Extract the (X, Y) coordinate from the center of the cell holding the provided text.  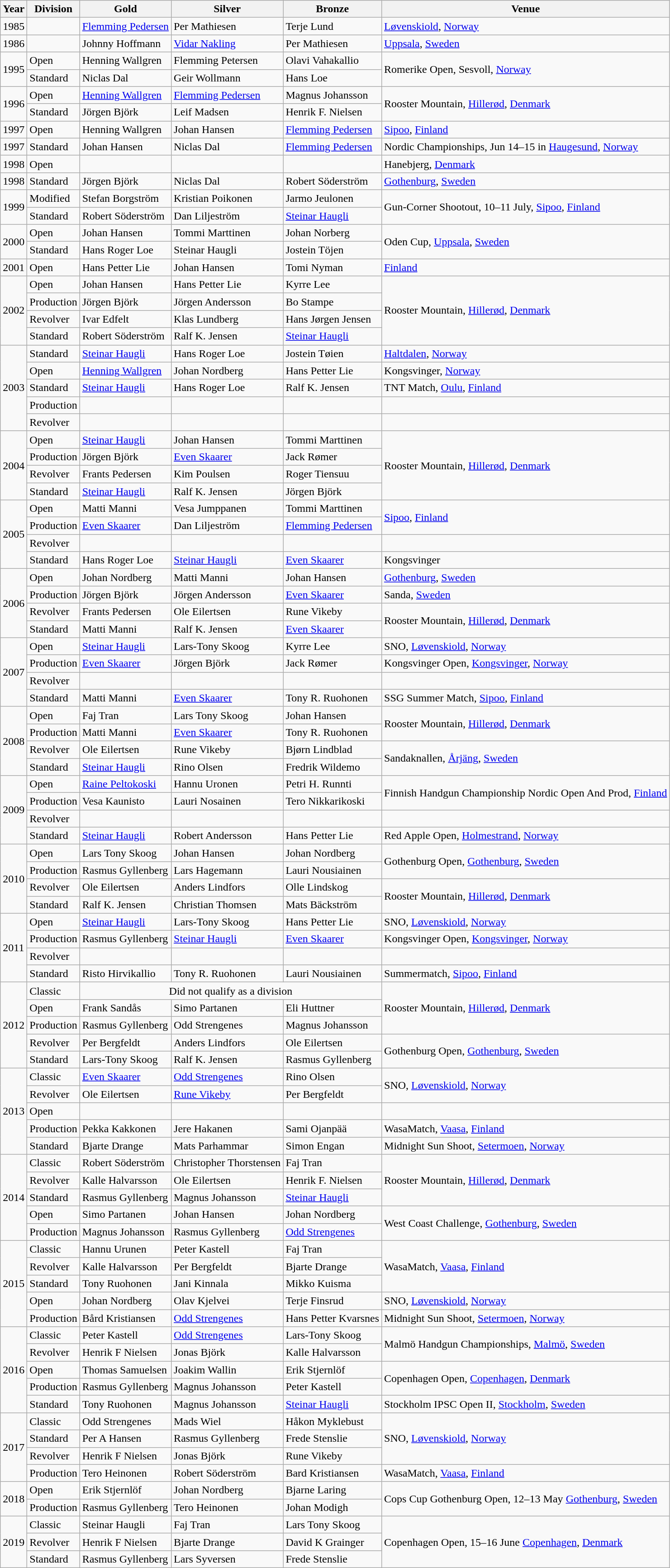
2000 (14, 242)
Vesa Kaunisto (125, 801)
Raine Peltokoski (125, 784)
Year (14, 9)
Hans Loe (333, 78)
Summermatch, Sipoo, Finland (526, 973)
Olle Lindskog (333, 887)
Tomi Nyman (333, 267)
Johan Norberg (333, 233)
Terje Finsrud (333, 1301)
Silver (227, 9)
2008 (14, 741)
Division (53, 9)
Finnish Handgun Championship Nordic Open And Prod, Finland (526, 793)
1985 (14, 26)
Roger Tiensuu (333, 474)
Risto Hirvikallio (125, 973)
Christopher Thorstensen (227, 1163)
Finland (526, 267)
2015 (14, 1283)
Jere Hakanen (227, 1129)
Did not qualify as a division (231, 991)
Håkon Myklebust (333, 1421)
Flemming Petersen (227, 61)
2006 (14, 603)
Jani Kinnala (227, 1283)
Per A Hansen (125, 1439)
Mikko Kuisma (333, 1283)
Olav Kjelvei (227, 1301)
Oden Cup, Uppsala, Sweden (526, 242)
Bronze (333, 9)
2012 (14, 1025)
Eli Huttner (333, 1008)
Hans Jørgen Jensen (333, 319)
2003 (14, 388)
Vidar Nakling (227, 43)
Terje Lund (333, 26)
Nordic Championships, Jun 14–15 in Haugesund, Norway (526, 147)
Lars Hagemann (227, 870)
Simon Engan (333, 1146)
2001 (14, 267)
2019 (14, 1542)
Gun-Corner Shootout, 10–11 July, Sipoo, Finland (526, 207)
2010 (14, 879)
Kongsvinger, Norway (526, 371)
Fredrik Wildemo (333, 767)
Kristian Poikonen (227, 198)
Hans Petter Kvarsnes (333, 1318)
SSG Summer Match, Sipoo, Finland (526, 698)
Løvenskiold, Norway (526, 26)
Haltdalen, Norway (526, 353)
Sanda, Sweden (526, 595)
Ivar Edfelt (125, 319)
Venue (526, 9)
Johan Modigh (333, 1507)
Johnny Hoffmann (125, 43)
Klas Lundberg (227, 319)
Leif Madsen (227, 112)
Bård Kristiansen (125, 1318)
Stefan Borgström (125, 198)
TNT Match, Oulu, Finland (526, 388)
2016 (14, 1370)
Geir Wollmann (227, 78)
Mats Parhammar (227, 1146)
Robert Andersson (227, 836)
Stockholm IPSC Open II, Stockholm, Sweden (526, 1404)
2005 (14, 534)
Romerike Open, Sesvoll, Norway (526, 69)
Kim Poulsen (227, 474)
West Coast Challenge, Gothenburg, Sweden (526, 1223)
Sandaknallen, Årjäng, Sweden (526, 758)
2007 (14, 672)
Malmö Handgun Championships, Malmö, Sweden (526, 1344)
Gold (125, 9)
Vesa Jumppanen (227, 509)
David K Grainger (333, 1542)
Bjørn Lindblad (333, 749)
Mats Bäckström (333, 905)
Cops Cup Gothenburg Open, 12–13 May Gothenburg, Sweden (526, 1499)
Lars Syversen (227, 1559)
1999 (14, 207)
Tero Nikkarikoski (333, 801)
2018 (14, 1499)
Thomas Samuelsen (125, 1370)
Red Apple Open, Holmestrand, Norway (526, 836)
Hanebjerg, Denmark (526, 164)
2014 (14, 1197)
Uppsala, Sweden (526, 43)
Frank Sandås (125, 1008)
Mads Wiel (227, 1421)
Jarmo Jeulonen (333, 198)
Hannu Uronen (227, 784)
Lauri Nosainen (227, 801)
1996 (14, 104)
Olavi Vahakallio (333, 61)
Christian Thomsen (227, 905)
Pekka Kakkonen (125, 1129)
Hannu Urunen (125, 1249)
Jostein Töjen (333, 250)
2009 (14, 810)
1995 (14, 69)
2013 (14, 1111)
Bard Kristiansen (333, 1473)
Copenhagen Open, Copenhagen, Denmark (526, 1378)
1986 (14, 43)
2017 (14, 1447)
Sami Ojanpää (333, 1129)
2011 (14, 948)
Modified (53, 198)
Jostein Tøien (333, 353)
Bo Stampe (333, 302)
Petri H. Runnti (333, 784)
Copenhagen Open, 15–16 June Copenhagen, Denmark (526, 1542)
Bjarne Laring (333, 1490)
2004 (14, 465)
2002 (14, 310)
Joakim Wallin (227, 1370)
Kongsvinger (526, 560)
